Identify which cell holds the provided text, then report its (x, y) central coordinate. 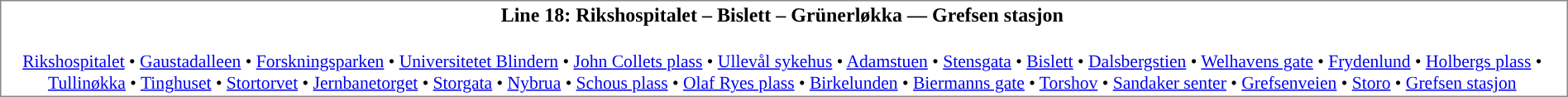
Line 18: Rikshospitalet – Bislett – Grünerløkka — Grefsen stasjon (782, 15)
